Provide the (X, Y) coordinate of the cell's center where the given text is located.  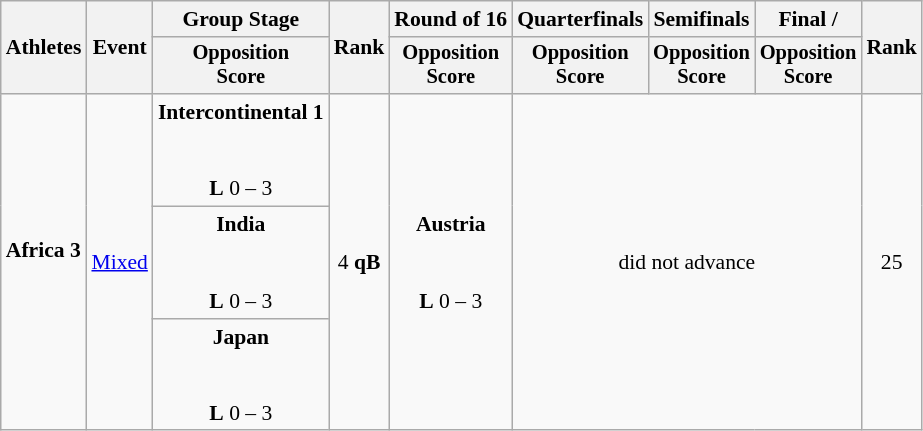
Quarterfinals (580, 19)
Semifinals (702, 19)
Africa 3 (44, 262)
IndiaL 0 – 3 (241, 263)
25 (892, 262)
Event (119, 48)
Intercontinental 1L 0 – 3 (241, 150)
AustriaL 0 – 3 (450, 262)
Round of 16 (450, 19)
did not advance (686, 262)
Group Stage (241, 19)
4 qB (360, 262)
Mixed (119, 262)
Athletes (44, 48)
JapanL 0 – 3 (241, 375)
Final / (808, 19)
